Extract the (X, Y) coordinate from the center of the cell holding the provided text.  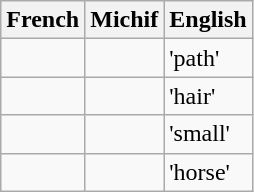
Michif (124, 20)
French (43, 20)
'small' (208, 134)
'hair' (208, 96)
'horse' (208, 172)
'path' (208, 58)
English (208, 20)
